Detect which cell encompasses the target text, then output its [X, Y] center coordinate. 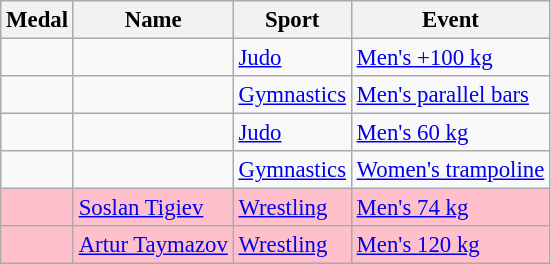
Event [450, 20]
Men's 74 kg [450, 208]
Men's 60 kg [450, 133]
Men's +100 kg [450, 58]
Medal [38, 20]
Men's parallel bars [450, 95]
Women's trampoline [450, 170]
Men's 120 kg [450, 245]
Name [153, 20]
Artur Taymazov [153, 245]
Soslan Tigiev [153, 208]
Sport [292, 20]
